Output the [X, Y] coordinate of the center of the cell containing the given text.  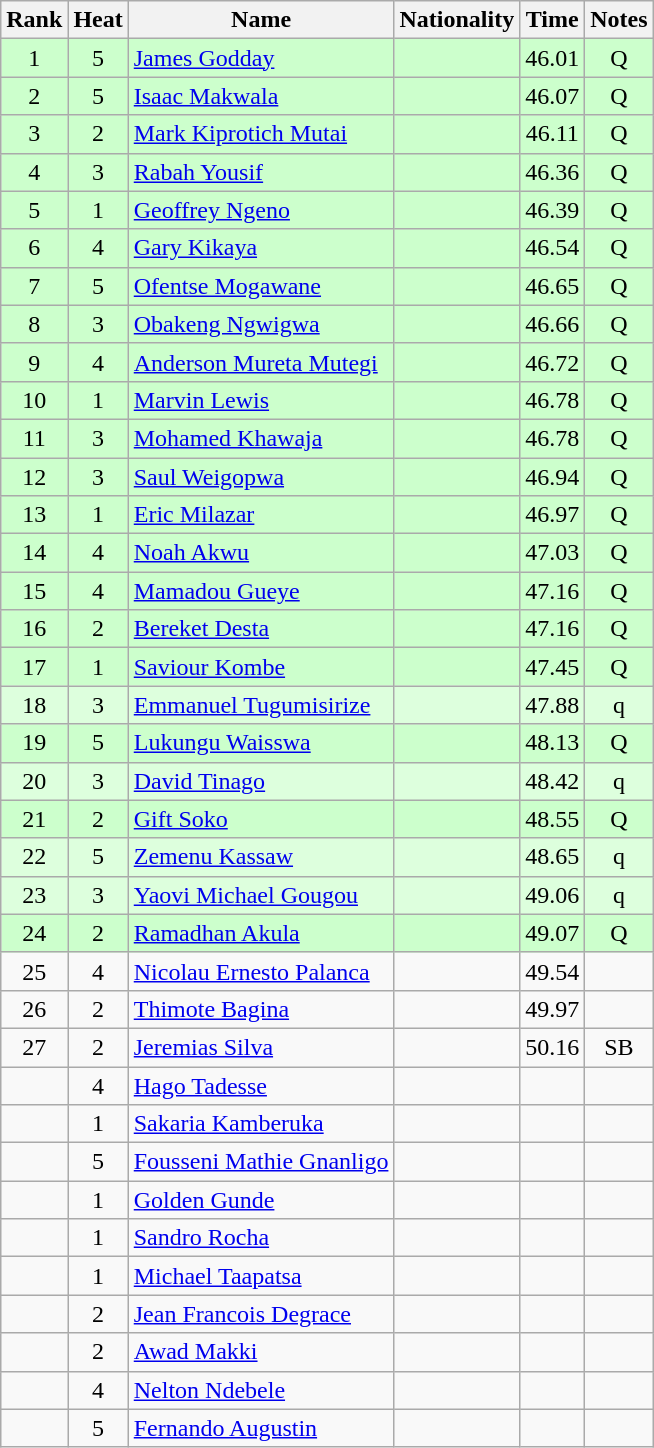
James Godday [261, 58]
Jean Francois Degrace [261, 1314]
Gift Soko [261, 819]
50.16 [552, 1047]
49.07 [552, 933]
8 [34, 324]
10 [34, 400]
47.88 [552, 705]
Heat [98, 20]
Nicolau Ernesto Palanca [261, 971]
6 [34, 248]
Obakeng Ngwigwa [261, 324]
12 [34, 477]
Zemenu Kassaw [261, 857]
Michael Taapatsa [261, 1276]
47.03 [552, 553]
David Tinago [261, 781]
Bereket Desta [261, 629]
SB [619, 1047]
46.39 [552, 210]
Nelton Ndebele [261, 1390]
Mohamed Khawaja [261, 438]
Hago Tadesse [261, 1085]
48.13 [552, 743]
19 [34, 743]
47.45 [552, 667]
49.06 [552, 895]
Nationality [457, 20]
25 [34, 971]
11 [34, 438]
46.97 [552, 515]
24 [34, 933]
Mark Kiprotich Mutai [261, 134]
14 [34, 553]
Noah Akwu [261, 553]
13 [34, 515]
Emmanuel Tugumisirize [261, 705]
Eric Milazar [261, 515]
49.54 [552, 971]
Anderson Mureta Mutegi [261, 362]
Saul Weigopwa [261, 477]
Yaovi Michael Gougou [261, 895]
27 [34, 1047]
Gary Kikaya [261, 248]
Rank [34, 20]
46.07 [552, 96]
Fousseni Mathie Gnanligo [261, 1162]
46.65 [552, 286]
Name [261, 20]
Geoffrey Ngeno [261, 210]
48.42 [552, 781]
46.01 [552, 58]
46.66 [552, 324]
Jeremias Silva [261, 1047]
15 [34, 591]
Mamadou Gueye [261, 591]
17 [34, 667]
48.55 [552, 819]
9 [34, 362]
Sandro Rocha [261, 1238]
Marvin Lewis [261, 400]
26 [34, 1009]
7 [34, 286]
18 [34, 705]
Thimote Bagina [261, 1009]
22 [34, 857]
Time [552, 20]
46.94 [552, 477]
Awad Makki [261, 1352]
49.97 [552, 1009]
Ramadhan Akula [261, 933]
48.65 [552, 857]
Fernando Augustin [261, 1428]
Isaac Makwala [261, 96]
Notes [619, 20]
Sakaria Kamberuka [261, 1124]
21 [34, 819]
Saviour Kombe [261, 667]
16 [34, 629]
46.54 [552, 248]
23 [34, 895]
Lukungu Waisswa [261, 743]
Golden Gunde [261, 1200]
46.11 [552, 134]
20 [34, 781]
Ofentse Mogawane [261, 286]
46.72 [552, 362]
46.36 [552, 172]
Rabah Yousif [261, 172]
